Return [X, Y] of the center of cell containing provided text 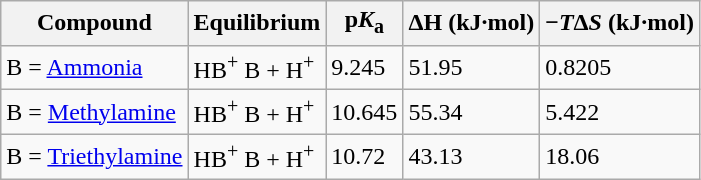
B = Ammonia [94, 68]
10.72 [364, 156]
9.245 [364, 68]
−TΔS (kJ·mol) [620, 23]
Equilibrium [257, 23]
5.422 [620, 112]
51.95 [472, 68]
18.06 [620, 156]
10.645 [364, 112]
55.34 [472, 112]
B = Methylamine [94, 112]
Compound [94, 23]
ΔH (kJ·mol) [472, 23]
0.8205 [620, 68]
pKa [364, 23]
43.13 [472, 156]
B = Triethylamine [94, 156]
